Scan for the cell matching the given text and deliver its [X, Y] coordinate at center. 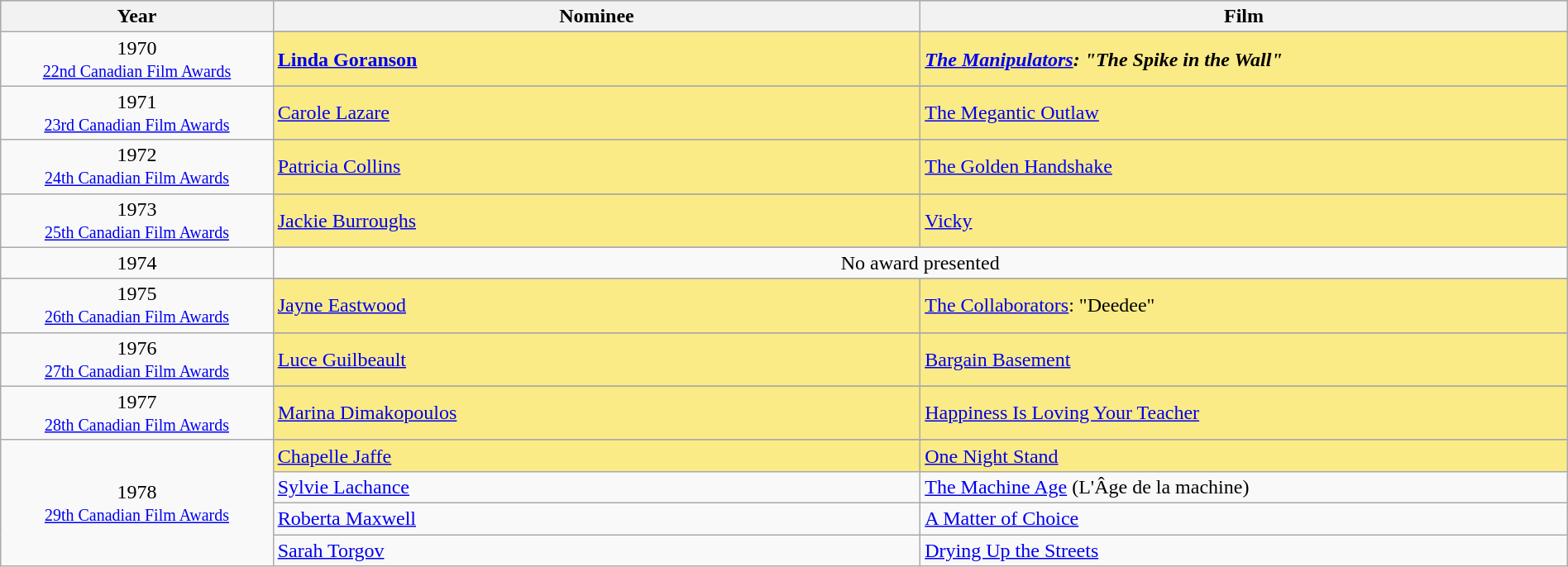
Chapelle Jaffe [597, 455]
197123rd Canadian Film Awards [137, 112]
The Machine Age (L'Âge de la machine) [1244, 487]
Happiness Is Loving Your Teacher [1244, 413]
Sarah Torgov [597, 550]
The Collaborators: "Deedee" [1244, 306]
Patricia Collins [597, 167]
197728th Canadian Film Awards [137, 413]
Linda Goranson [597, 60]
Marina Dimakopoulos [597, 413]
Jackie Burroughs [597, 220]
197325th Canadian Film Awards [137, 220]
The Megantic Outlaw [1244, 112]
197829th Canadian Film Awards [137, 503]
Nominee [597, 17]
Luce Guilbeault [597, 359]
Sylvie Lachance [597, 487]
197022nd Canadian Film Awards [137, 60]
A Matter of Choice [1244, 518]
Roberta Maxwell [597, 518]
One Night Stand [1244, 455]
Carole Lazare [597, 112]
Year [137, 17]
No award presented [920, 263]
1974 [137, 263]
197526th Canadian Film Awards [137, 306]
Jayne Eastwood [597, 306]
Film [1244, 17]
197627th Canadian Film Awards [137, 359]
Drying Up the Streets [1244, 550]
The Golden Handshake [1244, 167]
Vicky [1244, 220]
Bargain Basement [1244, 359]
The Manipulators: "The Spike in the Wall" [1244, 60]
197224th Canadian Film Awards [137, 167]
